Return the [x, y] coordinate for the center point of the cell that contains the specified text.  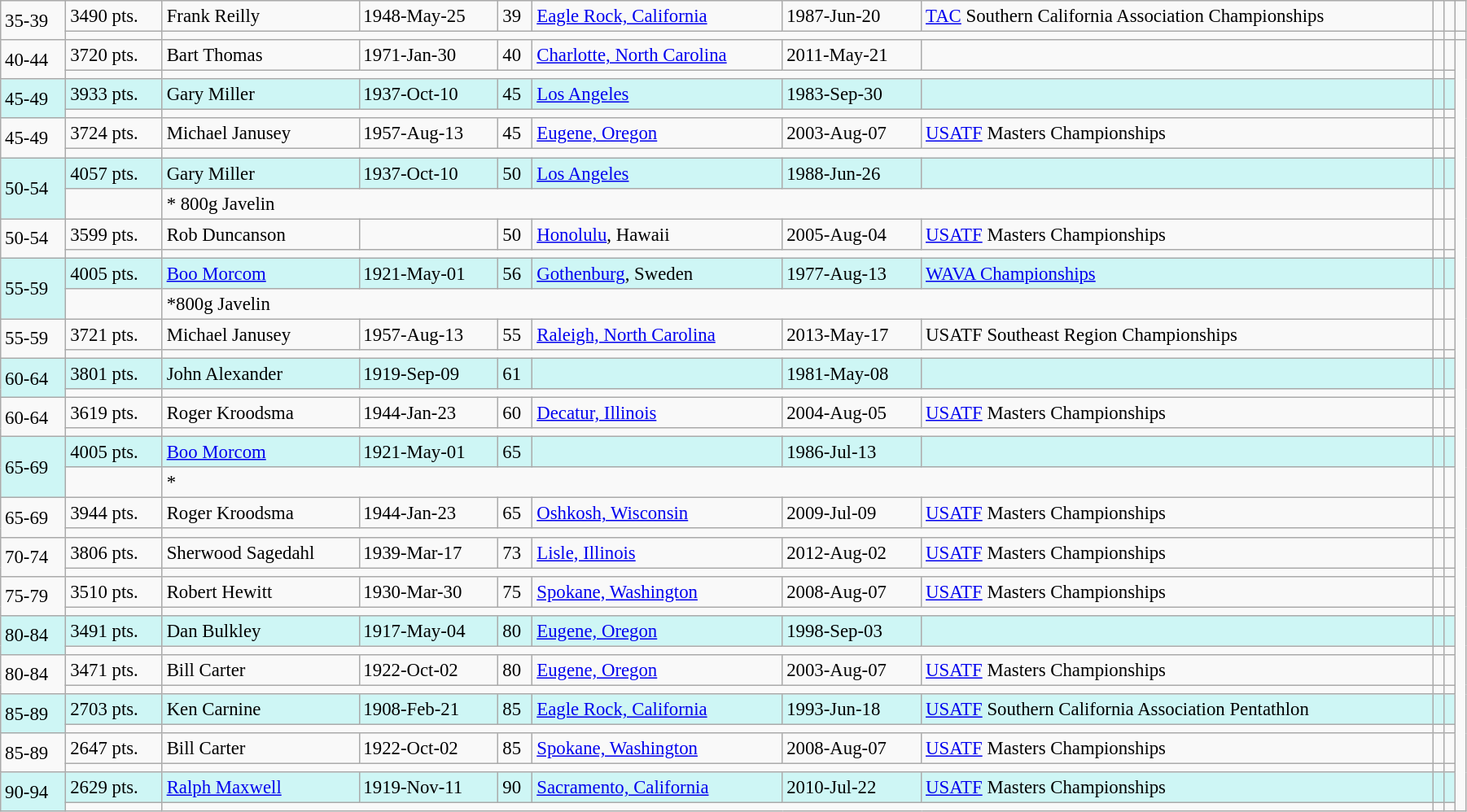
2005-Aug-04 [852, 234]
2012-Aug-02 [852, 552]
Rob Duncanson [261, 234]
3510 pts. [114, 592]
1993-Jun-18 [852, 709]
1977-Aug-13 [852, 273]
Bart Thomas [261, 55]
* [798, 482]
Sherwood Sagedahl [261, 552]
1983-Sep-30 [852, 94]
75-79 [33, 596]
1939-Mar-17 [428, 552]
1986-Jul-13 [852, 452]
3944 pts. [114, 513]
1917-May-04 [428, 631]
75 [515, 592]
Lisle, Illinois [658, 552]
60 [515, 413]
*800g Javelin [798, 304]
61 [515, 373]
Oshkosh, Wisconsin [658, 513]
Gothenburg, Sweden [658, 273]
3471 pts. [114, 670]
3490 pts. [114, 16]
56 [515, 273]
Ken Carnine [261, 709]
39 [515, 16]
1971-Jan-30 [428, 55]
2629 pts. [114, 788]
2647 pts. [114, 749]
40 [515, 55]
Charlotte, North Carolina [658, 55]
3933 pts. [114, 94]
2011-May-21 [852, 55]
1930-Mar-30 [428, 592]
55 [515, 334]
90-94 [33, 792]
Raleigh, North Carolina [658, 334]
USATF Southeast Region Championships [1177, 334]
WAVA Championships [1177, 273]
3599 pts. [114, 234]
2004-Aug-05 [852, 413]
90 [515, 788]
Honolulu, Hawaii [658, 234]
2013-May-17 [852, 334]
40-44 [33, 59]
1981-May-08 [852, 373]
TAC Southern California Association Championships [1177, 16]
Robert Hewitt [261, 592]
Decatur, Illinois [658, 413]
35-39 [33, 20]
1919-Nov-11 [428, 788]
USATF Southern California Association Pentathlon [1177, 709]
2703 pts. [114, 709]
Sacramento, California [658, 788]
1948-May-25 [428, 16]
73 [515, 552]
4057 pts. [114, 173]
3721 pts. [114, 334]
John Alexander [261, 373]
1988-Jun-26 [852, 173]
3720 pts. [114, 55]
3619 pts. [114, 413]
3491 pts. [114, 631]
1919-Sep-09 [428, 373]
3724 pts. [114, 134]
1908-Feb-21 [428, 709]
* 800g Javelin [798, 203]
1998-Sep-03 [852, 631]
Ralph Maxwell [261, 788]
2010-Jul-22 [852, 788]
3801 pts. [114, 373]
70-74 [33, 557]
2009-Jul-09 [852, 513]
Frank Reilly [261, 16]
3806 pts. [114, 552]
1987-Jun-20 [852, 16]
Dan Bulkley [261, 631]
